Capture the cell that displays the provided text and extract its (X, Y) central coordinate. 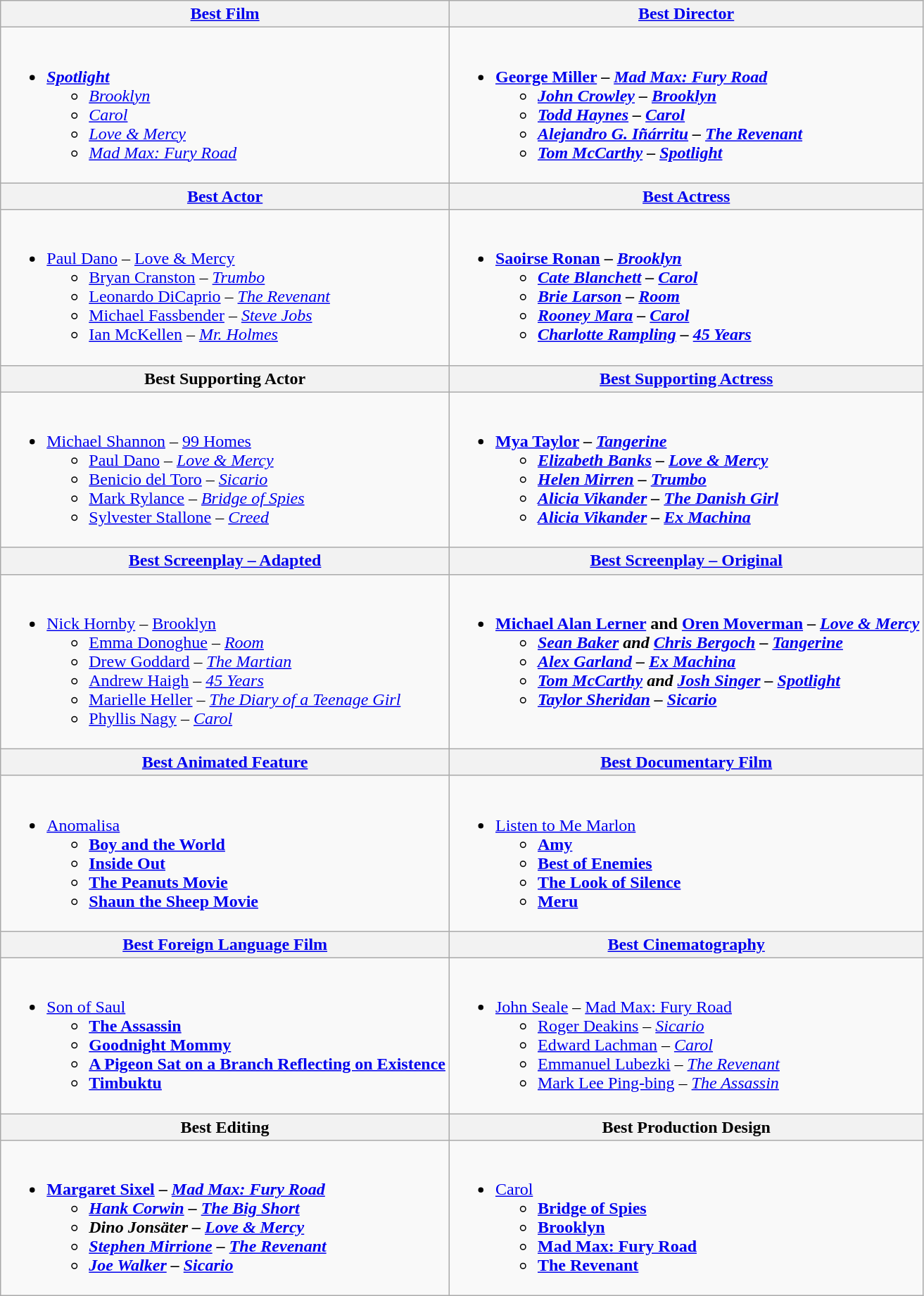
Best Screenplay – Adapted (225, 561)
CarolBridge of SpiesBrooklynMad Max: Fury RoadThe Revenant (685, 1219)
Best Documentary Film (685, 762)
Paul Dano – Love & MercyBryan Cranston – TrumboLeonardo DiCaprio – The RevenantMichael Fassbender – Steve JobsIan McKellen – Mr. Holmes (225, 287)
John Seale – Mad Max: Fury RoadRoger Deakins – SicarioEdward Lachman – CarolEmmanuel Lubezki – The RevenantMark Lee Ping-bing – The Assassin (685, 1036)
Best Actor (225, 196)
Best Production Design (685, 1126)
SpotlightBrooklynCarolLove & MercyMad Max: Fury Road (225, 106)
Listen to Me MarlonAmyBest of EnemiesThe Look of SilenceMeru (685, 853)
Best Film (225, 14)
Best Screenplay – Original (685, 561)
Best Director (685, 14)
Best Editing (225, 1126)
Best Actress (685, 196)
Saoirse Ronan – BrooklynCate Blanchett – CarolBrie Larson – RoomRooney Mara – CarolCharlotte Rampling – 45 Years (685, 287)
Margaret Sixel – Mad Max: Fury RoadHank Corwin – The Big ShortDino Jonsäter – Love & MercyStephen Mirrione – The RevenantJoe Walker – Sicario (225, 1219)
Michael Shannon – 99 HomesPaul Dano – Love & MercyBenicio del Toro – SicarioMark Rylance – Bridge of SpiesSylvester Stallone – Creed (225, 470)
Mya Taylor – TangerineElizabeth Banks – Love & MercyHelen Mirren – TrumboAlicia Vikander – The Danish GirlAlicia Vikander – Ex Machina (685, 470)
Best Animated Feature (225, 762)
Best Cinematography (685, 944)
Best Supporting Actress (685, 379)
Best Foreign Language Film (225, 944)
AnomalisaBoy and the WorldInside OutThe Peanuts MovieShaun the Sheep Movie (225, 853)
Son of SaulThe AssassinGoodnight MommyA Pigeon Sat on a Branch Reflecting on ExistenceTimbuktu (225, 1036)
George Miller – Mad Max: Fury RoadJohn Crowley – BrooklynTodd Haynes – CarolAlejandro G. Iñárritu – The RevenantTom McCarthy – Spotlight (685, 106)
Best Supporting Actor (225, 379)
